Identify which cell holds the provided text, then report its (X, Y) central coordinate. 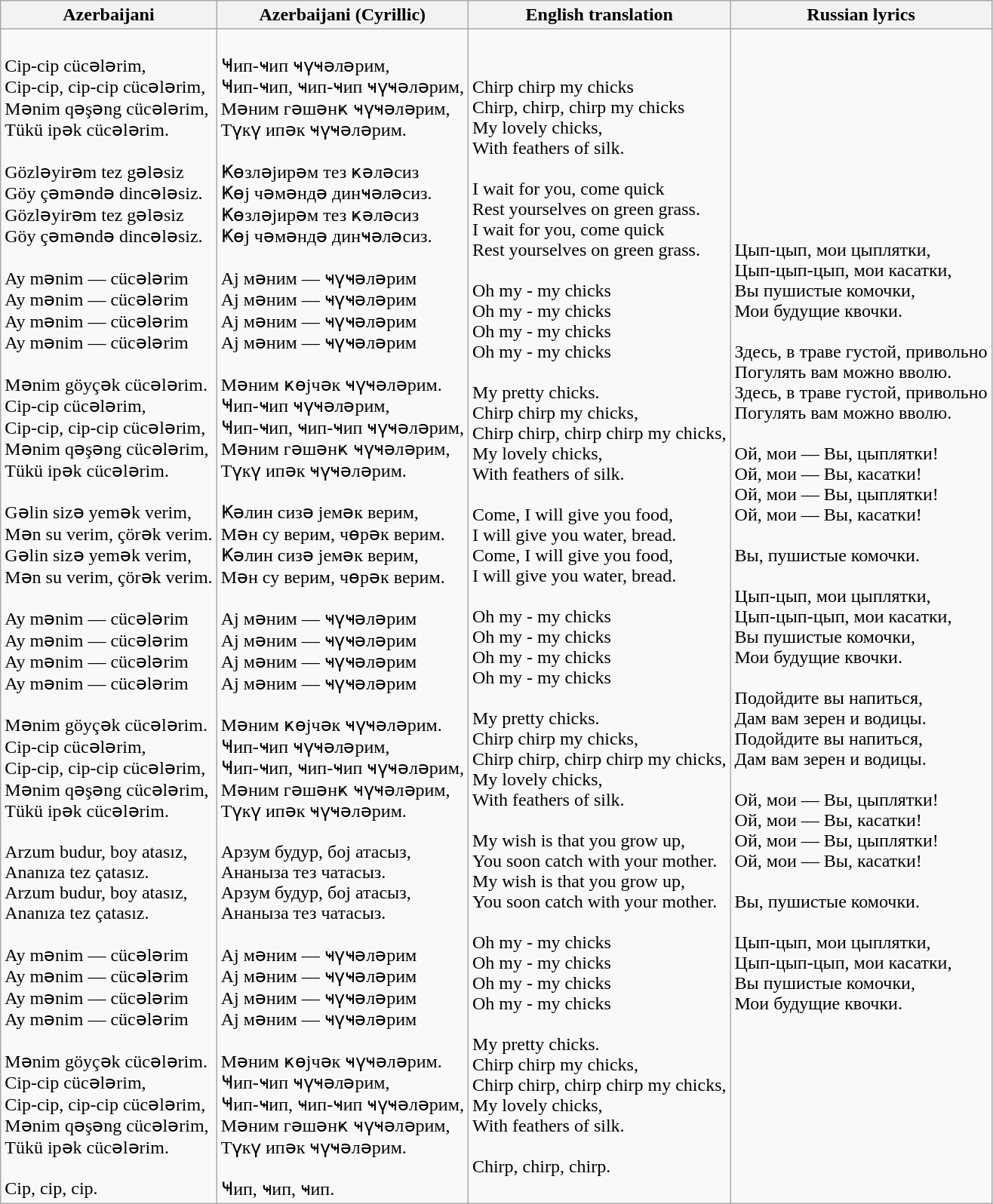
English translation (599, 15)
Azerbaijani (Cyrillic) (343, 15)
Azerbaijani (109, 15)
Russian lyrics (861, 15)
